Detect which cell encompasses the target text, then output its [x, y] center coordinate. 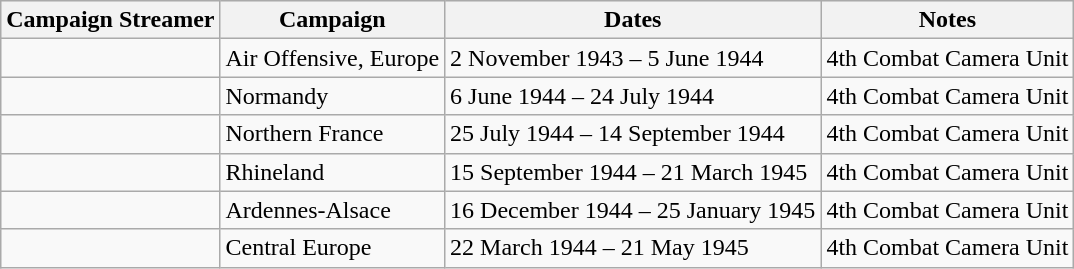
2 November 1943 – 5 June 1944 [633, 58]
Normandy [332, 96]
Ardennes-Alsace [332, 210]
Campaign Streamer [110, 20]
Air Offensive, Europe [332, 58]
6 June 1944 – 24 July 1944 [633, 96]
Dates [633, 20]
Campaign [332, 20]
Central Europe [332, 248]
22 March 1944 – 21 May 1945 [633, 248]
Northern France [332, 134]
15 September 1944 – 21 March 1945 [633, 172]
Rhineland [332, 172]
16 December 1944 – 25 January 1945 [633, 210]
25 July 1944 – 14 September 1944 [633, 134]
Notes [948, 20]
